For the text-containing cell, return its midpoint in [x, y] coordinate format. 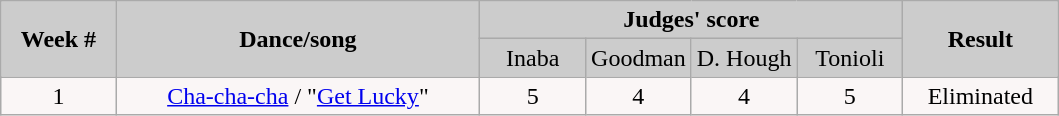
Week # [58, 39]
Tonioli [850, 58]
1 [58, 96]
Cha-cha-cha / "Get Lucky" [298, 96]
Judges' score [692, 20]
Eliminated [980, 96]
D. Hough [744, 58]
Dance/song [298, 39]
Result [980, 39]
Goodman [639, 58]
Inaba [533, 58]
